Capture the cell that displays the provided text and extract its (X, Y) central coordinate. 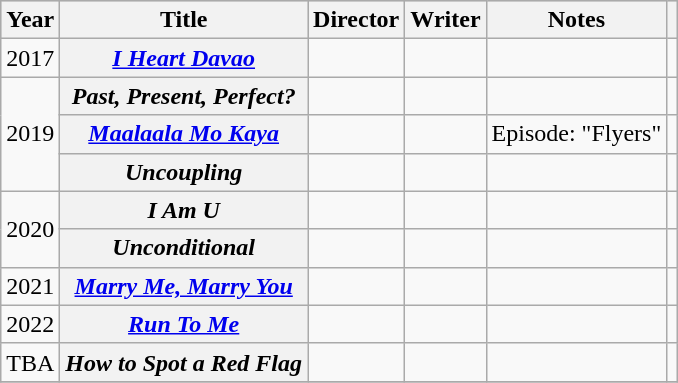
Unconditional (184, 248)
Past, Present, Perfect? (184, 96)
Episode: "Flyers" (576, 134)
Title (184, 20)
Run To Me (184, 324)
2021 (30, 286)
I Heart Davao (184, 58)
Notes (576, 20)
Uncoupling (184, 172)
2017 (30, 58)
2020 (30, 229)
Director (356, 20)
TBA (30, 362)
Writer (446, 20)
2019 (30, 134)
I Am U (184, 210)
Maalaala Mo Kaya (184, 134)
2022 (30, 324)
Year (30, 20)
Marry Me, Marry You (184, 286)
How to Spot a Red Flag (184, 362)
